From the cell containing the given text, extract its center point as [x, y] coordinate. 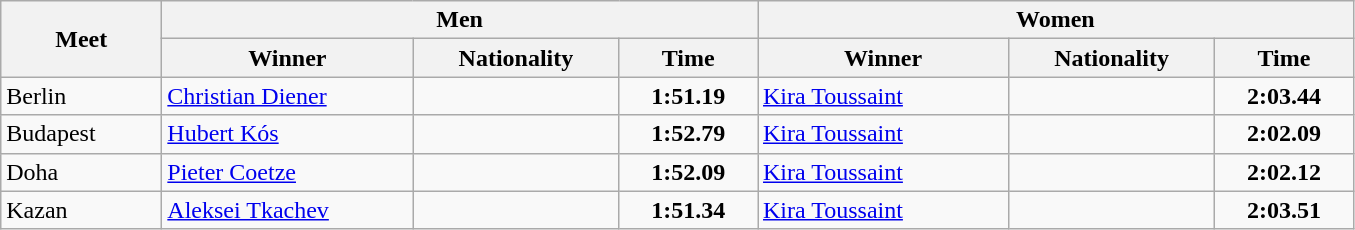
Kazan [82, 210]
1:52.79 [688, 134]
Pieter Coetze [288, 172]
2:03.51 [1284, 210]
Doha [82, 172]
Hubert Kós [288, 134]
Aleksei Tkachev [288, 210]
Meet [82, 39]
1:51.19 [688, 96]
Christian Diener [288, 96]
1:52.09 [688, 172]
2:03.44 [1284, 96]
2:02.12 [1284, 172]
2:02.09 [1284, 134]
Budapest [82, 134]
1:51.34 [688, 210]
Men [460, 20]
Women [1056, 20]
Berlin [82, 96]
